Locate the cell with the specified text and output its (x, y) center coordinate. 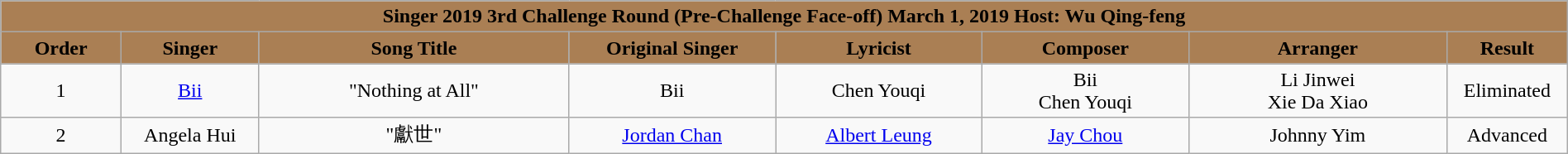
"獻世" (414, 136)
Order (61, 48)
Jay Chou (1085, 136)
Eliminated (1508, 91)
Original Singer (672, 48)
Arranger (1317, 48)
Composer (1085, 48)
Chen Youqi (879, 91)
"Nothing at All" (414, 91)
Result (1508, 48)
Lyricist (879, 48)
2 (61, 136)
Singer 2019 3rd Challenge Round (Pre-Challenge Face-off) March 1, 2019 Host: Wu Qing-feng (784, 17)
Angela Hui (190, 136)
Advanced (1508, 136)
Albert Leung (879, 136)
Jordan Chan (672, 136)
BiiChen Youqi (1085, 91)
Li JinweiXie Da Xiao (1317, 91)
Song Title (414, 48)
1 (61, 91)
Johnny Yim (1317, 136)
Singer (190, 48)
